Capture the cell that displays the provided text and extract its (x, y) central coordinate. 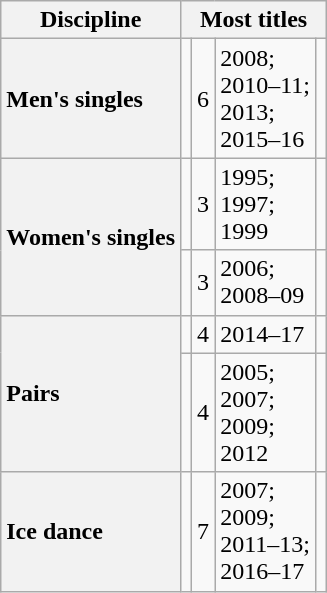
1995;1997;1999 (266, 204)
2006;2008–09 (266, 282)
2008;2010–11;2013;2015–16 (266, 98)
Most titles (254, 20)
7 (204, 532)
6 (204, 98)
Pairs (91, 394)
Discipline (91, 20)
2005;2007;2009;2012 (266, 412)
Women's singles (91, 236)
Ice dance (91, 532)
2007;2009;2011–13;2016–17 (266, 532)
Men's singles (91, 98)
2014–17 (266, 334)
